Output the (x, y) coordinate of the center of the cell containing the given text.  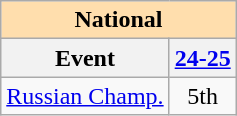
5th (202, 96)
National (118, 20)
Event (85, 58)
24-25 (202, 58)
Russian Champ. (85, 96)
